Output the (x, y) coordinate of the center of the cell containing the given text.  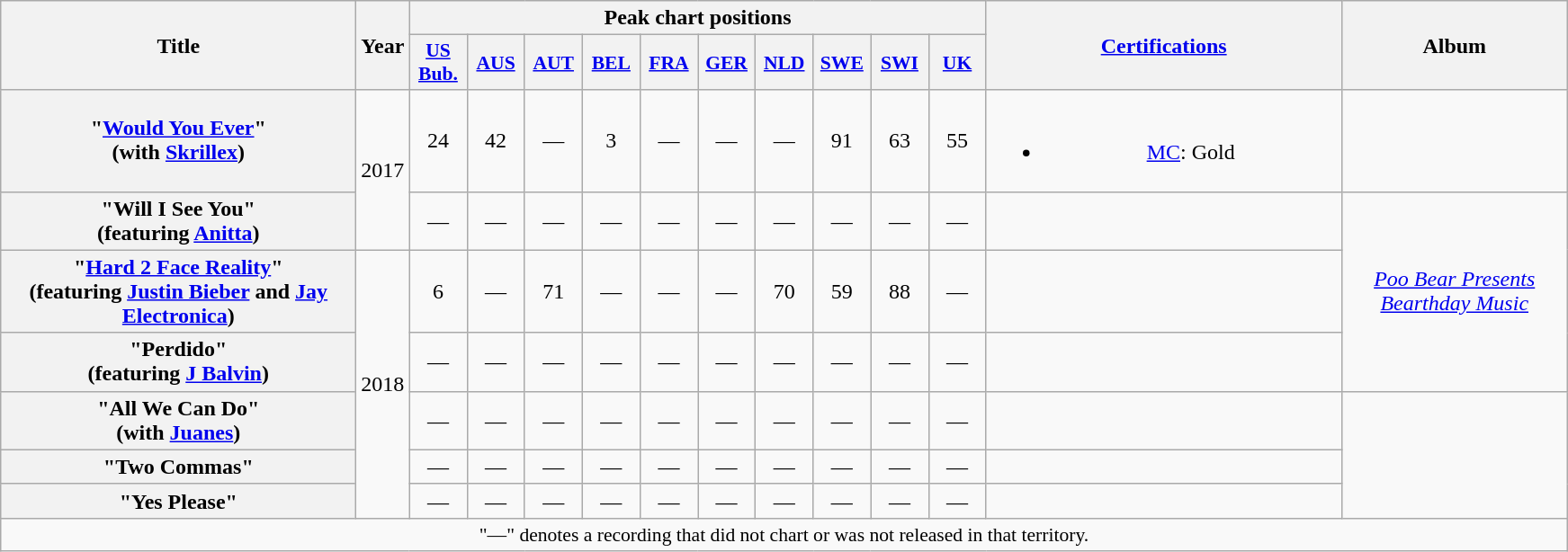
Poo Bear Presents Bearthday Music (1454, 291)
2018 (383, 384)
"All We Can Do" (with Juanes) (178, 421)
"Hard 2 Face Reality" (featuring Justin Bieber and Jay Electronica) (178, 291)
"Perdido" (featuring J Balvin) (178, 361)
"Two Commas" (178, 467)
AUS (496, 63)
US Bub. (438, 63)
FRA (668, 63)
GER (727, 63)
Album (1454, 45)
3 (611, 140)
"Will I See You" (featuring Anitta) (178, 221)
55 (957, 140)
Peak chart positions (698, 18)
59 (842, 291)
Certifications (1164, 45)
24 (438, 140)
42 (496, 140)
63 (900, 140)
91 (842, 140)
88 (900, 291)
SWI (900, 63)
71 (553, 291)
"Would You Ever" (with Skrillex) (178, 140)
"Yes Please" (178, 501)
MC: Gold (1164, 140)
SWE (842, 63)
Title (178, 45)
UK (957, 63)
70 (784, 291)
BEL (611, 63)
NLD (784, 63)
6 (438, 291)
"—" denotes a recording that did not chart or was not released in that territory. (784, 534)
AUT (553, 63)
2017 (383, 170)
Year (383, 45)
